Find where the given text appears and provide that cell's center as (X, Y) coordinate. 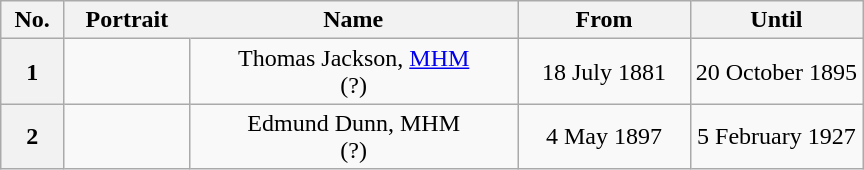
No. (32, 20)
Edmund Dunn, MHM (?) (353, 136)
20 October 1895 (776, 72)
From (604, 20)
18 July 1881 (604, 72)
4 May 1897 (604, 136)
5 February 1927 (776, 136)
Name (353, 20)
2 (32, 136)
Thomas Jackson, MHM (?) (353, 72)
Until (776, 20)
Portrait (127, 20)
1 (32, 72)
